Determine the [X, Y] coordinate at the center of the cell enclosing the given text.  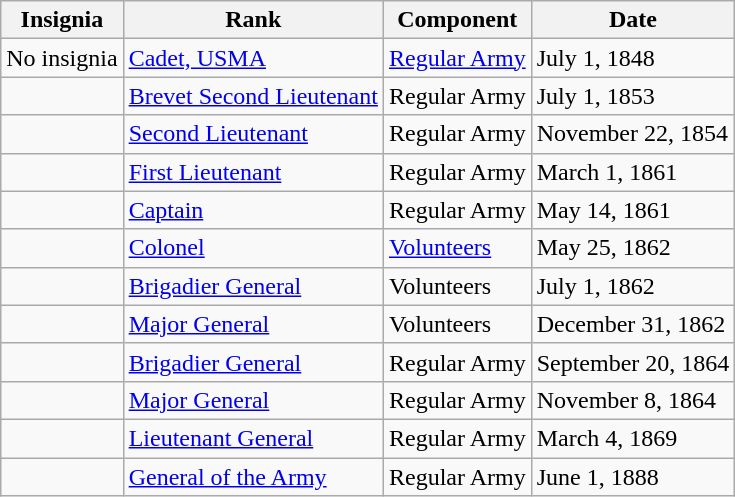
May 14, 1861 [633, 210]
No insignia [62, 58]
November 22, 1854 [633, 134]
Captain [253, 210]
November 8, 1864 [633, 400]
Second Lieutenant [253, 134]
September 20, 1864 [633, 362]
General of the Army [253, 477]
Insignia [62, 20]
July 1, 1862 [633, 286]
Colonel [253, 248]
July 1, 1853 [633, 96]
Lieutenant General [253, 438]
Rank [253, 20]
Date [633, 20]
Brevet Second Lieutenant [253, 96]
March 4, 1869 [633, 438]
First Lieutenant [253, 172]
December 31, 1862 [633, 324]
May 25, 1862 [633, 248]
Cadet, USMA [253, 58]
Component [457, 20]
March 1, 1861 [633, 172]
July 1, 1848 [633, 58]
June 1, 1888 [633, 477]
